Return the [X, Y] coordinate for the center point of the cell that contains the specified text.  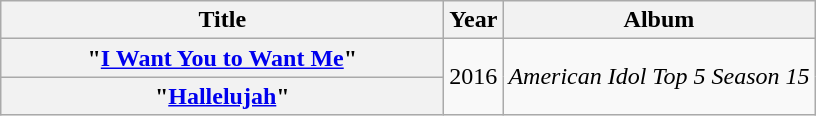
American Idol Top 5 Season 15 [659, 77]
2016 [474, 77]
"Hallelujah" [222, 96]
Year [474, 20]
Album [659, 20]
"I Want You to Want Me" [222, 58]
Title [222, 20]
